For the text-containing cell, return its midpoint in (x, y) coordinate format. 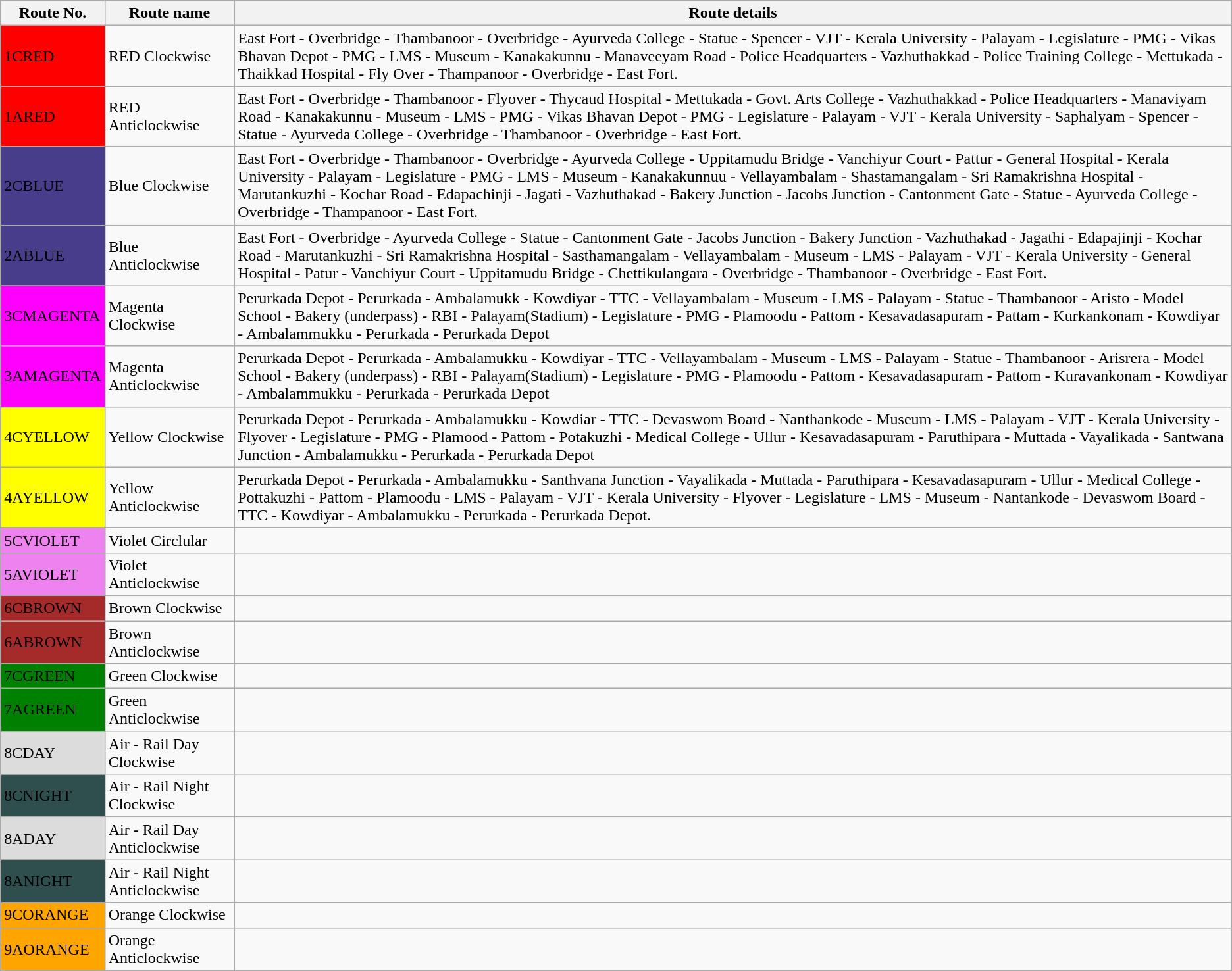
Brown Clockwise (170, 608)
Yellow Anticlockwise (170, 497)
9CORANGE (53, 915)
Air - Rail Day Anticlockwise (170, 838)
Green Anticlockwise (170, 710)
Orange Clockwise (170, 915)
2CBLUE (53, 186)
Orange Anticlockwise (170, 949)
RED Anticlockwise (170, 116)
8ANIGHT (53, 882)
4AYELLOW (53, 497)
3AMAGENTA (53, 376)
Magenta Anticlockwise (170, 376)
Yellow Clockwise (170, 437)
1CRED (53, 56)
Air - Rail Night Clockwise (170, 796)
Blue Anticlockwise (170, 255)
Violet Circlular (170, 540)
3CMAGENTA (53, 316)
Brown Anticlockwise (170, 642)
6CBROWN (53, 608)
8ADAY (53, 838)
8CDAY (53, 753)
Magenta Clockwise (170, 316)
RED Clockwise (170, 56)
Violet Anticlockwise (170, 574)
5AVIOLET (53, 574)
Air - Rail Night Anticlockwise (170, 882)
7AGREEN (53, 710)
5CVIOLET (53, 540)
Blue Clockwise (170, 186)
8CNIGHT (53, 796)
6ABROWN (53, 642)
Green Clockwise (170, 676)
Route No. (53, 13)
2ABLUE (53, 255)
4CYELLOW (53, 437)
Air - Rail Day Clockwise (170, 753)
Route name (170, 13)
7CGREEN (53, 676)
9AORANGE (53, 949)
1ARED (53, 116)
Route details (733, 13)
